Search for the cell housing the specified text and yield its [X, Y] center coordinate. 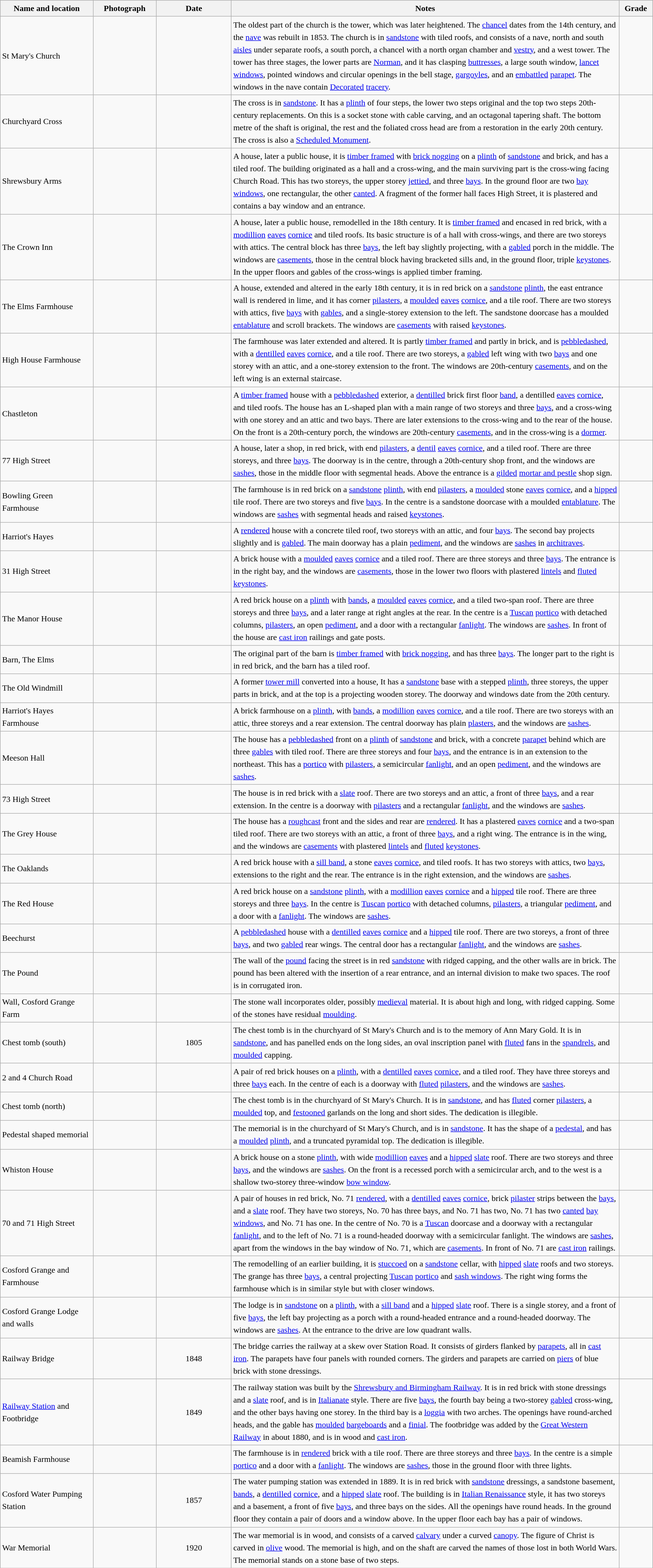
Harriot's Hayes Farmhouse [47, 717]
Chest tomb (north) [47, 1106]
Harriot's Hayes [47, 536]
Chastleton [47, 414]
Railway Station and Footbridge [47, 1412]
Bowling Green Farmhouse [47, 502]
31 High Street [47, 571]
1848 [194, 1358]
1849 [194, 1412]
Pedestal shaped memorial [47, 1134]
The Crown Inn [47, 247]
St Mary's Church [47, 56]
Churchyard Cross [47, 121]
High House Farmhouse [47, 360]
Meeson Hall [47, 758]
Notes [425, 8]
The Red House [47, 904]
1920 [194, 1547]
Railway Bridge [47, 1358]
The Pound [47, 973]
The Old Windmill [47, 689]
Shrewsbury Arms [47, 181]
1805 [194, 1043]
1857 [194, 1500]
The Oaklands [47, 868]
Chest tomb (south) [47, 1043]
2 and 4 Church Road [47, 1077]
Whiston House [47, 1170]
70 and 71 High Street [47, 1223]
The Manor House [47, 619]
Grade [636, 8]
73 High Street [47, 799]
The Elms Farmhouse [47, 307]
Beamish Farmhouse [47, 1459]
Beechurst [47, 938]
Photograph [125, 8]
The Grey House [47, 834]
Cosford Grange Lodge and walls [47, 1318]
Cosford Grange and Farmhouse [47, 1276]
77 High Street [47, 460]
Date [194, 8]
Wall, Cosford Grange Farm [47, 1008]
War Memorial [47, 1547]
Name and location [47, 8]
Cosford Water Pumping Station [47, 1500]
Barn, The Elms [47, 660]
